Return (X, Y) of the center of cell containing provided text 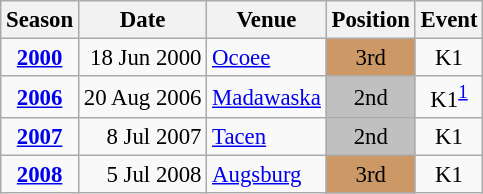
2006 (40, 97)
Venue (266, 20)
8 Jul 2007 (142, 137)
20 Aug 2006 (142, 97)
2007 (40, 137)
Position (370, 20)
Tacen (266, 137)
Ocoee (266, 58)
2000 (40, 58)
Season (40, 20)
5 Jul 2008 (142, 175)
Event (449, 20)
Date (142, 20)
Augsburg (266, 175)
2008 (40, 175)
K11 (449, 97)
Madawaska (266, 97)
18 Jun 2000 (142, 58)
